Output the (x, y) coordinate of the center of the cell containing the given text.  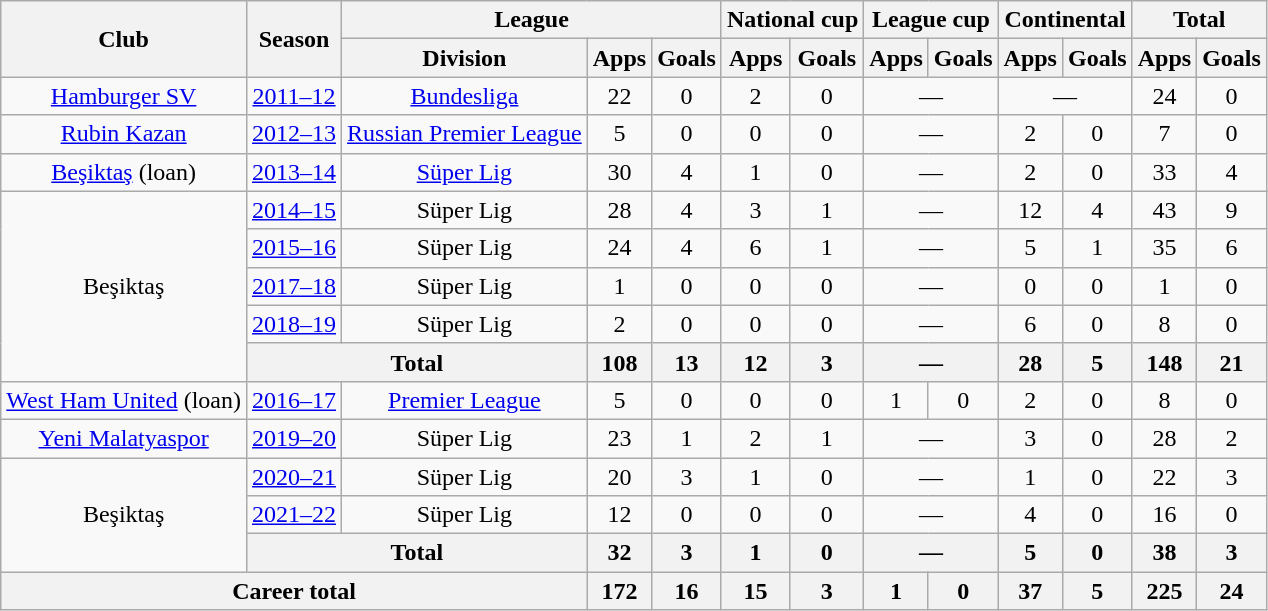
9 (1232, 210)
Career total (294, 591)
21 (1232, 362)
2011–12 (294, 96)
15 (755, 591)
Season (294, 39)
League (532, 20)
Rubin Kazan (124, 134)
2019–20 (294, 438)
172 (619, 591)
43 (1164, 210)
108 (619, 362)
35 (1164, 248)
Hamburger SV (124, 96)
2017–18 (294, 286)
38 (1164, 553)
West Ham United (loan) (124, 400)
2021–22 (294, 515)
2020–21 (294, 477)
2014–15 (294, 210)
Bundesliga (465, 96)
Club (124, 39)
Continental (1065, 20)
225 (1164, 591)
National cup (792, 20)
2013–14 (294, 172)
32 (619, 553)
Russian Premier League (465, 134)
2016–17 (294, 400)
Yeni Malatyaspor (124, 438)
23 (619, 438)
7 (1164, 134)
2012–13 (294, 134)
30 (619, 172)
148 (1164, 362)
2018–19 (294, 324)
20 (619, 477)
Beşiktaş (loan) (124, 172)
Division (465, 58)
League cup (931, 20)
13 (687, 362)
33 (1164, 172)
2015–16 (294, 248)
37 (1030, 591)
Premier League (465, 400)
